Locate the cell with the specified text and output its [X, Y] center coordinate. 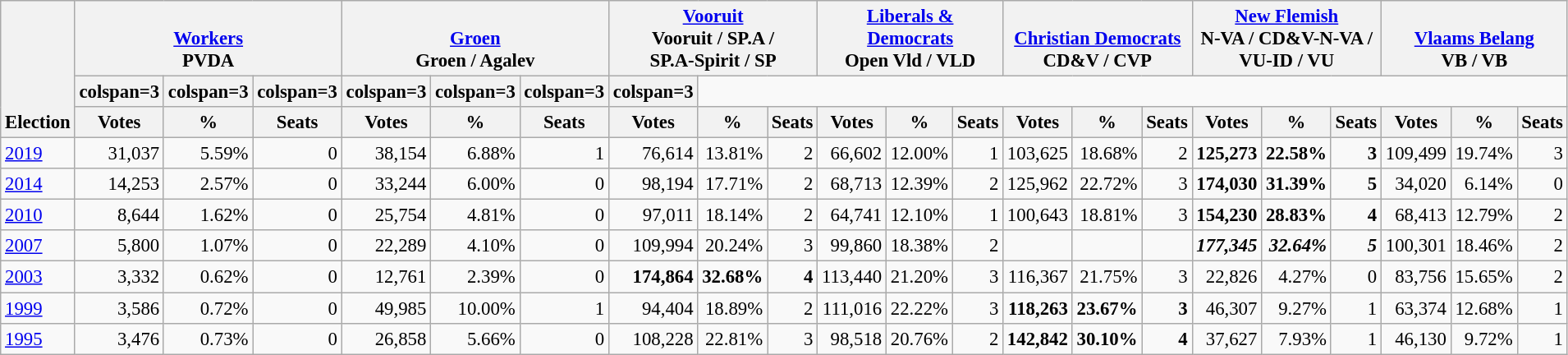
4.81% [475, 215]
2014 [38, 184]
1.62% [208, 215]
0.62% [208, 277]
Election [38, 69]
9.72% [1484, 339]
66,602 [852, 154]
12.79% [1484, 215]
2.39% [475, 277]
12,761 [386, 277]
46,130 [1417, 339]
98,194 [653, 184]
113,440 [852, 277]
1995 [38, 339]
30.10% [1107, 339]
1999 [38, 308]
2003 [38, 277]
32.64% [1297, 246]
22.81% [732, 339]
4.10% [475, 246]
6.14% [1484, 184]
13.81% [732, 154]
Liberals & DemocratsOpen Vld / VLD [910, 39]
12.10% [919, 215]
20.76% [919, 339]
3,586 [119, 308]
38,154 [386, 154]
10.00% [475, 308]
21.20% [919, 277]
22,826 [1226, 277]
31.39% [1297, 184]
18.38% [919, 246]
103,625 [1038, 154]
3,476 [119, 339]
2.57% [208, 184]
125,273 [1226, 154]
154,230 [1226, 215]
49,985 [386, 308]
83,756 [1417, 277]
111,016 [852, 308]
8,644 [119, 215]
6.00% [475, 184]
33,244 [386, 184]
18.89% [732, 308]
2010 [38, 215]
32.68% [732, 277]
64,741 [852, 215]
98,518 [852, 339]
25,754 [386, 215]
0.73% [208, 339]
22.72% [1107, 184]
109,994 [653, 246]
94,404 [653, 308]
116,367 [1038, 277]
0.72% [208, 308]
2007 [38, 246]
100,301 [1417, 246]
125,962 [1038, 184]
28.83% [1297, 215]
37,627 [1226, 339]
Christian DemocratsCD&V / CVP [1098, 39]
20.24% [732, 246]
5.59% [208, 154]
100,643 [1038, 215]
18.14% [732, 215]
177,345 [1226, 246]
46,307 [1226, 308]
12.00% [919, 154]
142,842 [1038, 339]
Vlaams BelangVB / VB [1474, 39]
5.66% [475, 339]
118,263 [1038, 308]
15.65% [1484, 277]
5,800 [119, 246]
18.81% [1107, 215]
2019 [38, 154]
22.58% [1297, 154]
12.68% [1484, 308]
63,374 [1417, 308]
9.27% [1297, 308]
19.74% [1484, 154]
31,037 [119, 154]
22,289 [386, 246]
97,011 [653, 215]
18.46% [1484, 246]
VooruitVooruit / SP.A /SP.A-Spirit / SP [713, 39]
14,253 [119, 184]
109,499 [1417, 154]
174,030 [1226, 184]
GroenGroen / Agalev [475, 39]
68,413 [1417, 215]
21.75% [1107, 277]
174,864 [653, 277]
23.67% [1107, 308]
26,858 [386, 339]
17.71% [732, 184]
6.88% [475, 154]
34,020 [1417, 184]
18.68% [1107, 154]
68,713 [852, 184]
4.27% [1297, 277]
99,860 [852, 246]
108,228 [653, 339]
76,614 [653, 154]
WorkersPVDA [209, 39]
12.39% [919, 184]
New FlemishN-VA / CD&V-N-VA /VU-ID / VU [1286, 39]
3,332 [119, 277]
22.22% [919, 308]
7.93% [1297, 339]
1.07% [208, 246]
